Scan for the cell matching the given text and deliver its (x, y) coordinate at center. 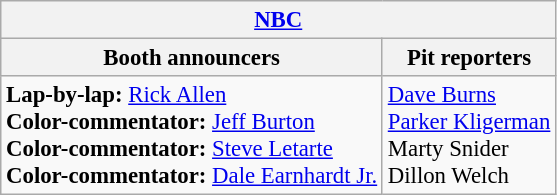
Pit reporters (468, 58)
NBC (278, 20)
Lap-by-lap: Rick AllenColor-commentator: Jeff BurtonColor-commentator: Steve LetarteColor-commentator: Dale Earnhardt Jr. (192, 136)
Dave BurnsParker KligermanMarty SniderDillon Welch (468, 136)
Booth announcers (192, 58)
